Detect which cell encompasses the target text, then output its (X, Y) center coordinate. 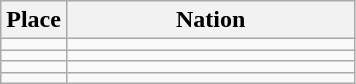
Nation (210, 20)
Place (34, 20)
